For the text-containing cell, return its midpoint in (x, y) coordinate format. 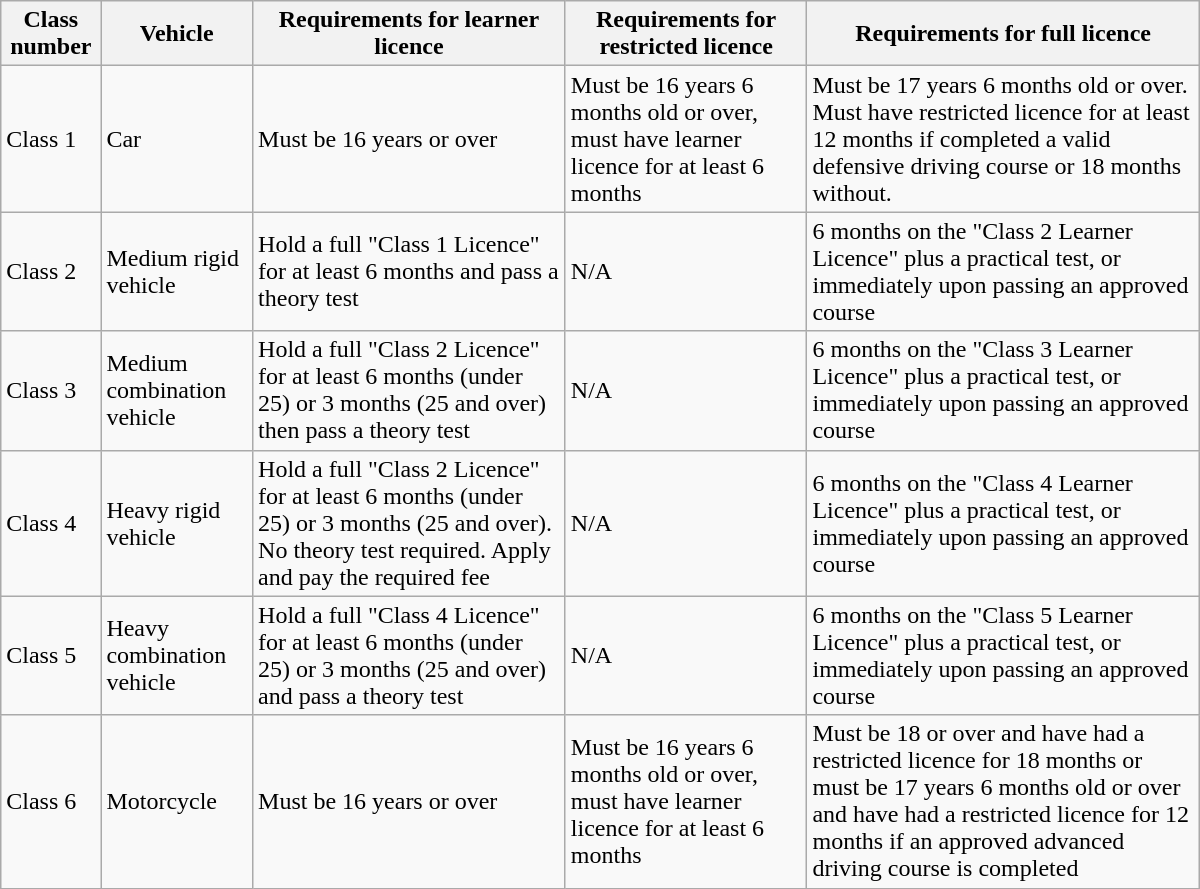
Car (177, 139)
Class 3 (51, 390)
Medium combination vehicle (177, 390)
Requirements for full licence (1003, 34)
Class 5 (51, 656)
Hold a full "Class 1 Licence" for at least 6 months and pass a theory test (410, 272)
6 months on the "Class 3 Learner Licence" plus a practical test, or immediately upon passing an approved course (1003, 390)
Hold a full "Class 4 Licence" for at least 6 months (under 25) or 3 months (25 and over) and pass a theory test (410, 656)
Requirements for restricted licence (686, 34)
Motorcycle (177, 802)
Heavy combination vehicle (177, 656)
Class 6 (51, 802)
Heavy rigid vehicle (177, 523)
6 months on the "Class 4 Learner Licence" plus a practical test, or immediately upon passing an approved course (1003, 523)
Vehicle (177, 34)
Hold a full "Class 2 Licence" for at least 6 months (under 25) or 3 months (25 and over) then pass a theory test (410, 390)
Requirements for learner licence (410, 34)
6 months on the "Class 2 Learner Licence" plus a practical test, or immediately upon passing an approved course (1003, 272)
Class 1 (51, 139)
6 months on the "Class 5 Learner Licence" plus a practical test, or immediately upon passing an approved course (1003, 656)
Medium rigid vehicle (177, 272)
Class 2 (51, 272)
Hold a full "Class 2 Licence" for at least 6 months (under 25) or 3 months (25 and over). No theory test required. Apply and pay the required fee (410, 523)
Class number (51, 34)
Class 4 (51, 523)
